Detect which cell encompasses the target text, then output its (x, y) center coordinate. 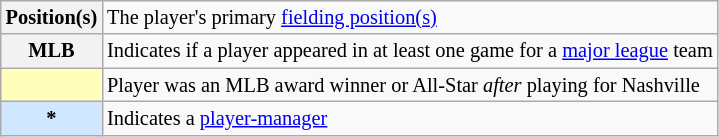
* (52, 118)
Player was an MLB award winner or All-Star after playing for Nashville (410, 85)
MLB (52, 51)
Indicates if a player appeared in at least one game for a major league team (410, 51)
Position(s) (52, 17)
The player's primary fielding position(s) (410, 17)
Indicates a player-manager (410, 118)
